Return the (X, Y) coordinate for the center point of the cell that contains the specified text.  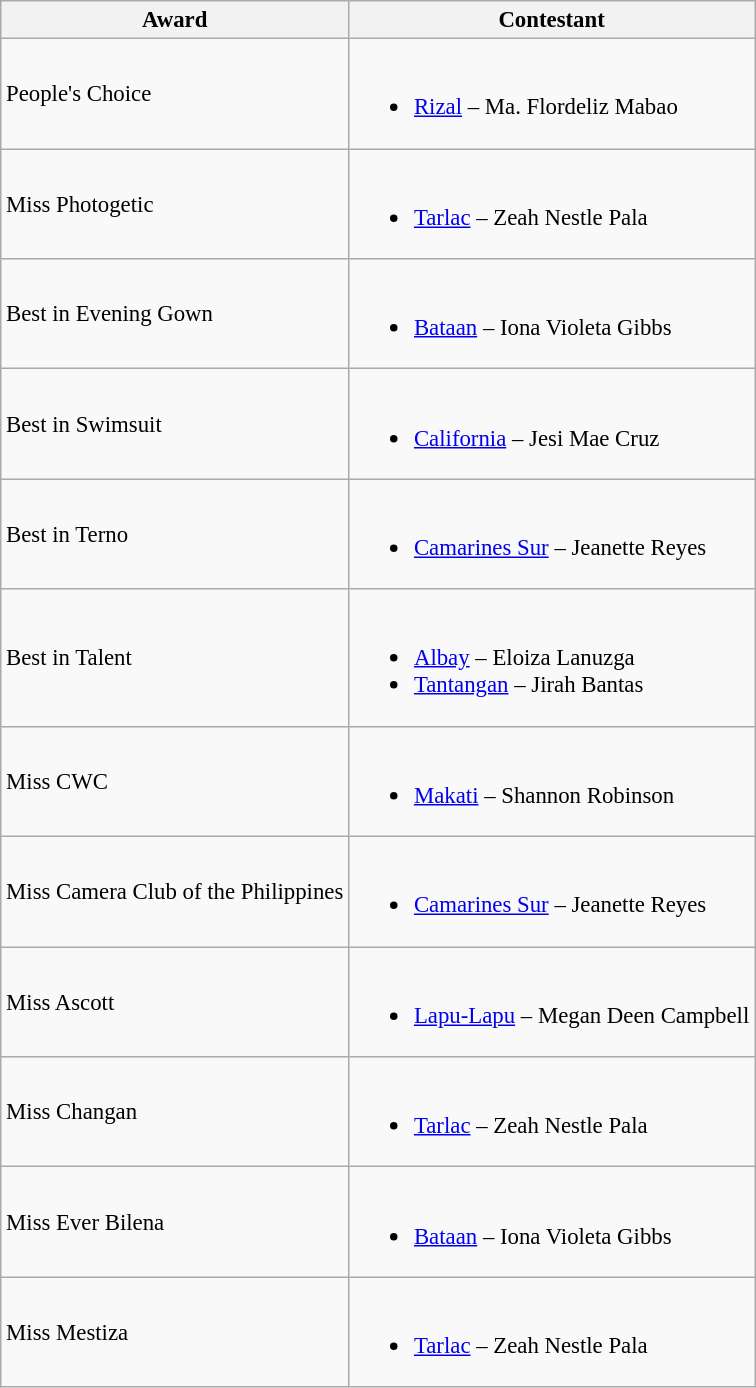
Miss Changan (175, 1112)
Miss Camera Club of the Philippines (175, 892)
Miss CWC (175, 781)
Award (175, 20)
Lapu-Lapu – Megan Deen Campbell (552, 1002)
California – Jesi Mae Cruz (552, 424)
People's Choice (175, 94)
Best in Evening Gown (175, 314)
Best in Terno (175, 534)
Rizal – Ma. Flordeliz Mabao (552, 94)
Best in Talent (175, 658)
Miss Ever Bilena (175, 1222)
Miss Ascott (175, 1002)
Makati – Shannon Robinson (552, 781)
Miss Mestiza (175, 1332)
Contestant (552, 20)
Albay – Eloiza LanuzgaTantangan – Jirah Bantas (552, 658)
Miss Photogetic (175, 204)
Best in Swimsuit (175, 424)
